For the text-containing cell, return its midpoint in [X, Y] coordinate format. 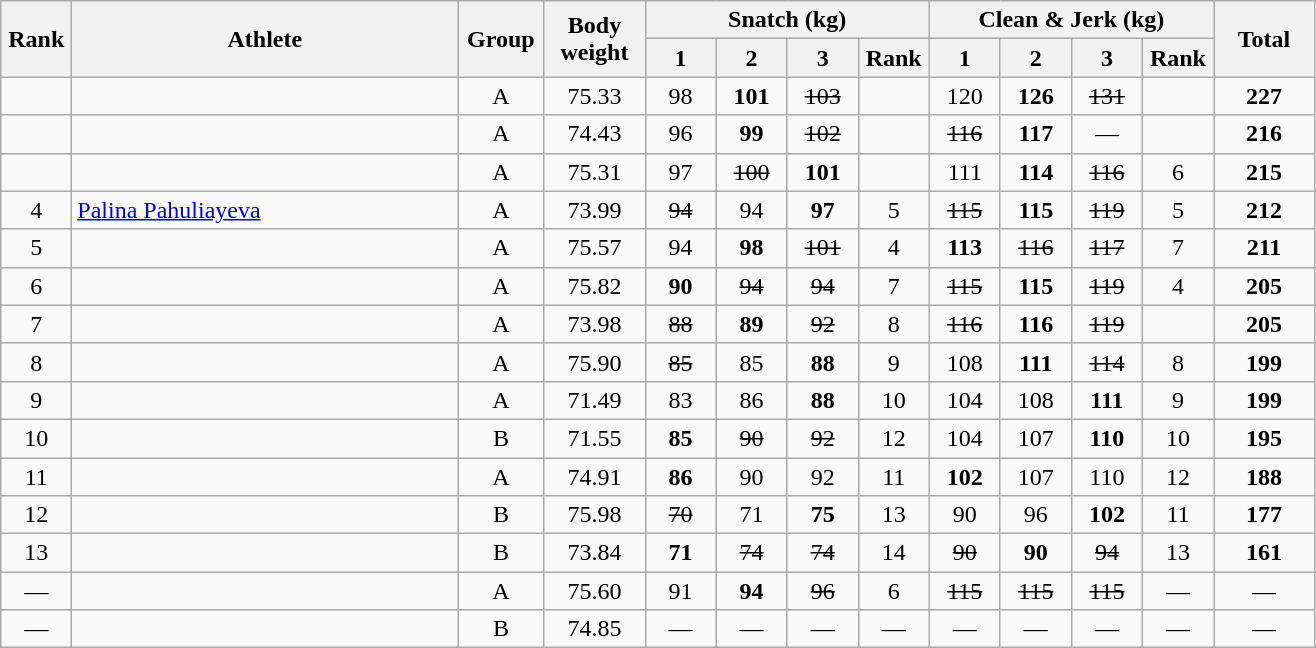
103 [822, 96]
211 [1264, 248]
Clean & Jerk (kg) [1071, 20]
212 [1264, 210]
99 [752, 134]
73.99 [594, 210]
188 [1264, 477]
70 [680, 515]
75.33 [594, 96]
Snatch (kg) [787, 20]
195 [1264, 438]
Total [1264, 39]
75.31 [594, 172]
73.84 [594, 553]
75.90 [594, 362]
74.91 [594, 477]
227 [1264, 96]
126 [1036, 96]
74.85 [594, 629]
113 [964, 248]
177 [1264, 515]
75 [822, 515]
91 [680, 591]
75.82 [594, 286]
89 [752, 324]
83 [680, 400]
Group [501, 39]
216 [1264, 134]
75.60 [594, 591]
100 [752, 172]
120 [964, 96]
75.57 [594, 248]
71.55 [594, 438]
14 [894, 553]
Palina Pahuliayeva [265, 210]
Athlete [265, 39]
73.98 [594, 324]
161 [1264, 553]
74.43 [594, 134]
215 [1264, 172]
Body weight [594, 39]
71.49 [594, 400]
131 [1106, 96]
75.98 [594, 515]
